Capture the cell that displays the provided text and extract its (X, Y) central coordinate. 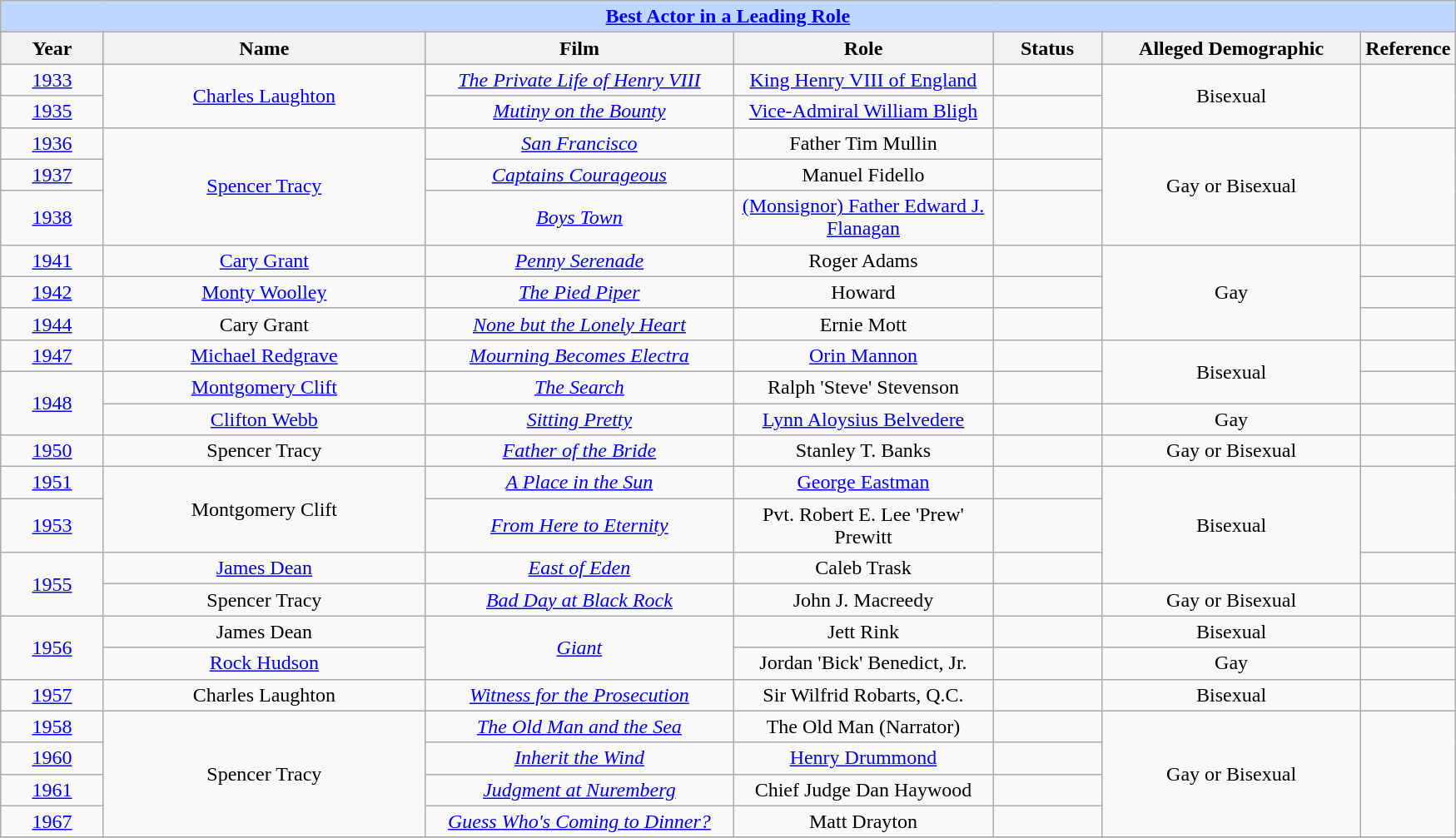
George Eastman (862, 483)
Captains Courageous (579, 175)
1951 (52, 483)
Manuel Fidello (862, 175)
1942 (52, 292)
San Francisco (579, 143)
Guess Who's Coming to Dinner? (579, 821)
Mutiny on the Bounty (579, 112)
The Private Life of Henry VIII (579, 80)
Ralph 'Steve' Stevenson (862, 387)
The Pied Piper (579, 292)
Chief Judge Dan Haywood (862, 790)
1960 (52, 758)
Alleged Demographic (1232, 48)
(Monsignor) Father Edward J. Flanagan (862, 218)
Giant (579, 647)
Howard (862, 292)
Lynn Aloysius Belvedere (862, 419)
1935 (52, 112)
From Here to Eternity (579, 526)
1938 (52, 218)
Film (579, 48)
Inherit the Wind (579, 758)
Ernie Mott (862, 324)
Vice-Admiral William Bligh (862, 112)
Year (52, 48)
None but the Lonely Heart (579, 324)
Stanley T. Banks (862, 451)
The Old Man and the Sea (579, 726)
Caleb Trask (862, 568)
Best Actor in a Leading Role (728, 17)
Clifton Webb (264, 419)
1947 (52, 355)
Pvt. Robert E. Lee 'Prew' Prewitt (862, 526)
Sitting Pretty (579, 419)
Matt Drayton (862, 821)
1953 (52, 526)
Jett Rink (862, 632)
Mourning Becomes Electra (579, 355)
1958 (52, 726)
Sir Wilfrid Robarts, Q.C. (862, 695)
1933 (52, 80)
1941 (52, 260)
1948 (52, 403)
1956 (52, 647)
The Old Man (Narrator) (862, 726)
1961 (52, 790)
Michael Redgrave (264, 355)
1955 (52, 584)
Penny Serenade (579, 260)
1944 (52, 324)
The Search (579, 387)
Father of the Bride (579, 451)
East of Eden (579, 568)
1967 (52, 821)
A Place in the Sun (579, 483)
1950 (52, 451)
1936 (52, 143)
Henry Drummond (862, 758)
John J. Macreedy (862, 600)
Name (264, 48)
Rock Hudson (264, 663)
Witness for the Prosecution (579, 695)
Judgment at Nuremberg (579, 790)
Boys Town (579, 218)
Jordan 'Bick' Benedict, Jr. (862, 663)
Father Tim Mullin (862, 143)
Bad Day at Black Rock (579, 600)
Reference (1409, 48)
Role (862, 48)
Orin Mannon (862, 355)
Monty Woolley (264, 292)
1937 (52, 175)
1957 (52, 695)
Roger Adams (862, 260)
Status (1047, 48)
King Henry VIII of England (862, 80)
